Output the [X, Y] coordinate of the center of the cell containing the given text.  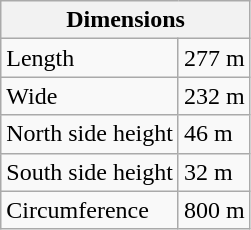
46 m [214, 134]
32 m [214, 172]
Dimensions [126, 20]
Circumference [90, 210]
Wide [90, 96]
800 m [214, 210]
Length [90, 58]
277 m [214, 58]
232 m [214, 96]
North side height [90, 134]
South side height [90, 172]
